From the cell containing the given text, extract its center point as (X, Y) coordinate. 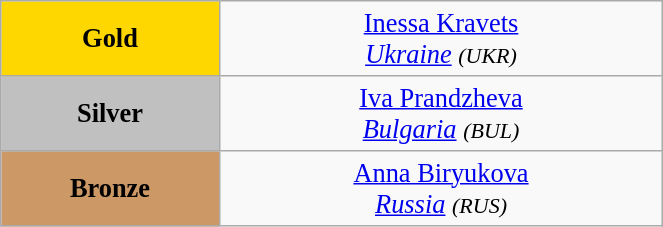
Silver (110, 112)
Gold (110, 38)
Anna BiryukovaRussia (RUS) (441, 188)
Inessa KravetsUkraine (UKR) (441, 38)
Iva PrandzhevaBulgaria (BUL) (441, 112)
Bronze (110, 188)
